Locate the cell with the specified text and output its [x, y] center coordinate. 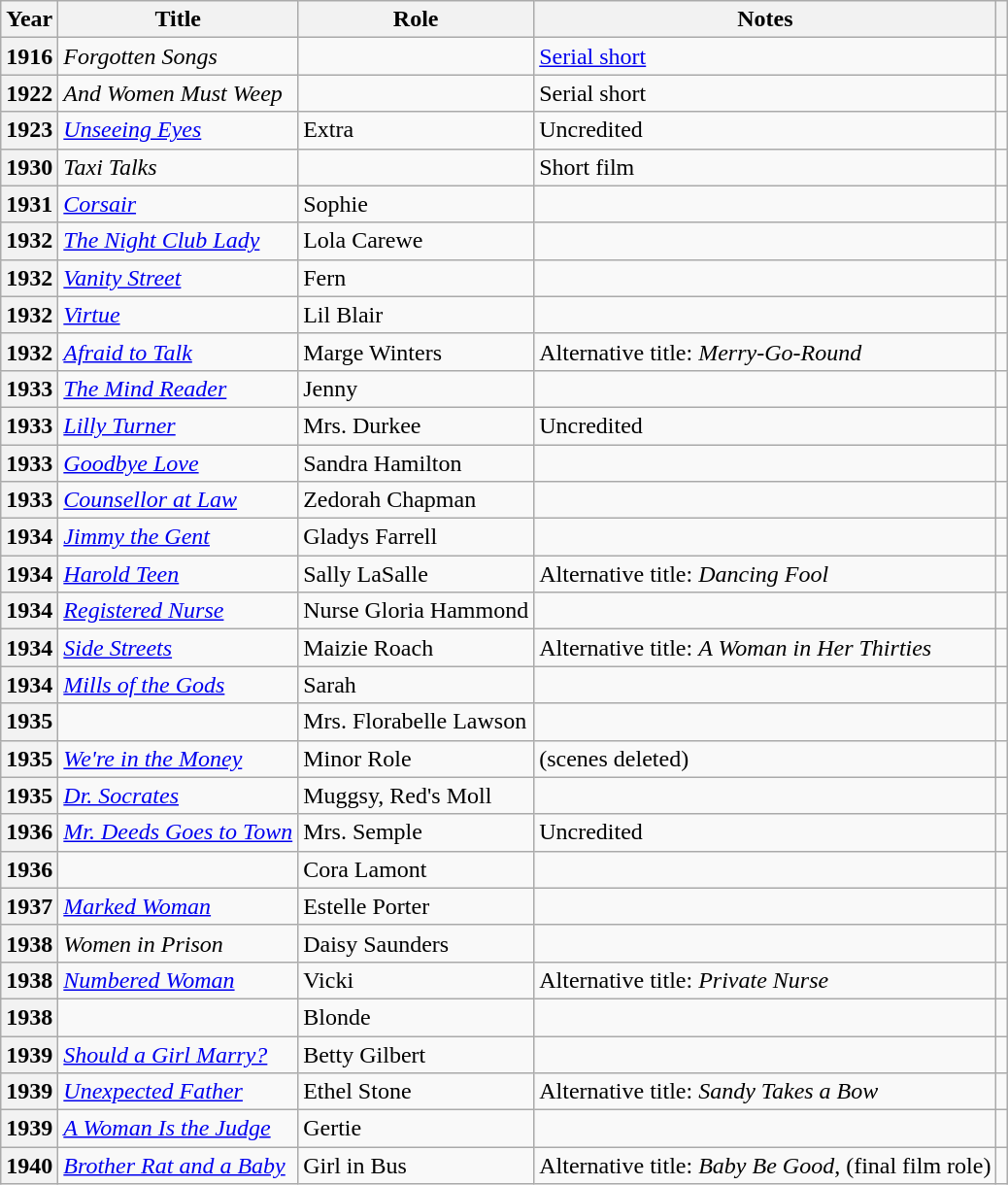
Taxi Talks [179, 167]
Blonde [416, 1017]
Corsair [179, 204]
Side Streets [179, 648]
Sophie [416, 204]
Vicki [416, 980]
Ethel Stone [416, 1092]
Jimmy the Gent [179, 537]
Mr. Deeds Goes to Town [179, 832]
Alternative title: Dancing Fool [765, 574]
Unseeing Eyes [179, 130]
Estelle Porter [416, 906]
Girl in Bus [416, 1166]
Marked Woman [179, 906]
Lilly Turner [179, 425]
Cora Lamont [416, 869]
Sandra Hamilton [416, 463]
The Mind Reader [179, 389]
Nurse Gloria Hammond [416, 611]
Virtue [179, 315]
Registered Nurse [179, 611]
The Night Club Lady [179, 241]
Should a Girl Marry? [179, 1054]
And Women Must Weep [179, 93]
Betty Gilbert [416, 1054]
Dr. Socrates [179, 796]
Alternative title: Sandy Takes a Bow [765, 1092]
Numbered Woman [179, 980]
Vanity Street [179, 278]
Afraid to Talk [179, 352]
Mrs. Florabelle Lawson [416, 722]
Mills of the Gods [179, 685]
Sally LaSalle [416, 574]
1930 [29, 167]
Muggsy, Red's Moll [416, 796]
Minor Role [416, 759]
Fern [416, 278]
Daisy Saunders [416, 943]
Marge Winters [416, 352]
Alternative title: Baby Be Good, (final film role) [765, 1166]
Alternative title: Merry-Go-Round [765, 352]
Alternative title: A Woman in Her Thirties [765, 648]
1922 [29, 93]
Year [29, 19]
Unexpected Father [179, 1092]
Mrs. Durkee [416, 425]
Short film [765, 167]
Notes [765, 19]
Alternative title: Private Nurse [765, 980]
Gertie [416, 1129]
We're in the Money [179, 759]
Extra [416, 130]
Brother Rat and a Baby [179, 1166]
1937 [29, 906]
Goodbye Love [179, 463]
1923 [29, 130]
Role [416, 19]
Women in Prison [179, 943]
1940 [29, 1166]
Harold Teen [179, 574]
A Woman Is the Judge [179, 1129]
(scenes deleted) [765, 759]
Jenny [416, 389]
Maizie Roach [416, 648]
Lil Blair [416, 315]
1916 [29, 56]
Counsellor at Law [179, 500]
Mrs. Semple [416, 832]
Forgotten Songs [179, 56]
1931 [29, 204]
Zedorah Chapman [416, 500]
Gladys Farrell [416, 537]
Title [179, 19]
Sarah [416, 685]
Lola Carewe [416, 241]
